Return (x, y) of the center of cell containing provided text 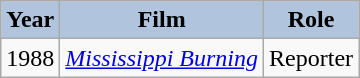
Film (162, 20)
Year (30, 20)
Role (312, 20)
Mississippi Burning (162, 58)
Reporter (312, 58)
1988 (30, 58)
